Search for the cell housing the specified text and yield its (x, y) center coordinate. 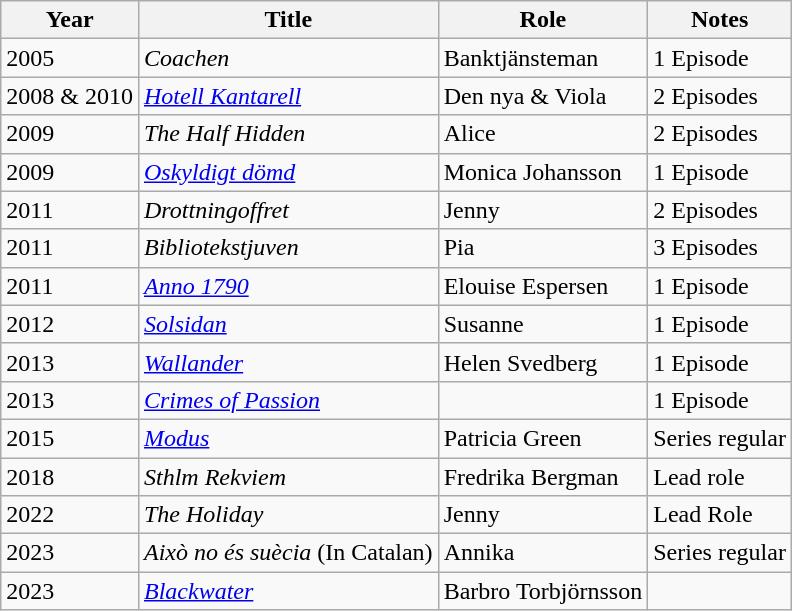
Fredrika Bergman (543, 477)
Role (543, 20)
Solsidan (288, 324)
2015 (70, 438)
Susanne (543, 324)
Blackwater (288, 591)
Year (70, 20)
Banktjänsteman (543, 58)
2008 & 2010 (70, 96)
Hotell Kantarell (288, 96)
The Half Hidden (288, 134)
2005 (70, 58)
Lead Role (720, 515)
Title (288, 20)
The Holiday (288, 515)
Monica Johansson (543, 172)
Elouise Espersen (543, 286)
Coachen (288, 58)
Patricia Green (543, 438)
Alice (543, 134)
Bibliotekstjuven (288, 248)
Modus (288, 438)
Helen Svedberg (543, 362)
3 Episodes (720, 248)
Això no és suècia (In Catalan) (288, 553)
Sthlm Rekviem (288, 477)
Notes (720, 20)
Anno 1790 (288, 286)
2018 (70, 477)
Oskyldigt dömd (288, 172)
Lead role (720, 477)
Pia (543, 248)
2012 (70, 324)
Den nya & Viola (543, 96)
Annika (543, 553)
Drottningoffret (288, 210)
2022 (70, 515)
Wallander (288, 362)
Crimes of Passion (288, 400)
Barbro Torbjörnsson (543, 591)
